Determine the [X, Y] coordinate at the center of the cell enclosing the given text.  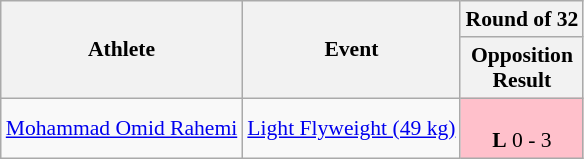
L 0 - 3 [522, 128]
Round of 32 [522, 19]
Mohammad Omid Rahemi [122, 128]
OppositionResult [522, 68]
Event [351, 50]
Athlete [122, 50]
Light Flyweight (49 kg) [351, 128]
